Find where the given text appears and provide that cell's center as (X, Y) coordinate. 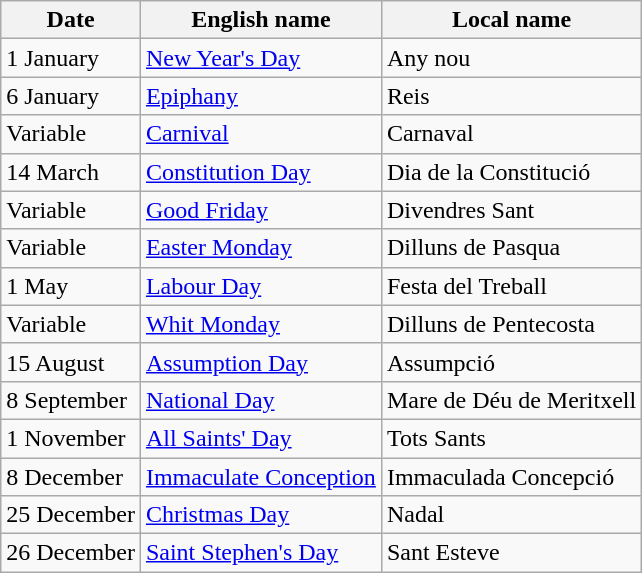
1 November (71, 438)
Mare de Déu de Meritxell (511, 400)
26 December (71, 553)
8 September (71, 400)
Carnaval (511, 134)
Epiphany (260, 96)
Divendres Sant (511, 210)
Festa del Treball (511, 286)
Constitution Day (260, 172)
Local name (511, 20)
Labour Day (260, 286)
Tots Sants (511, 438)
6 January (71, 96)
Dia de la Constitució (511, 172)
New Year's Day (260, 58)
English name (260, 20)
Immaculada Concepció (511, 477)
Date (71, 20)
Immaculate Conception (260, 477)
8 December (71, 477)
Assumpció (511, 362)
Easter Monday (260, 248)
Sant Esteve (511, 553)
1 January (71, 58)
Carnival (260, 134)
15 August (71, 362)
25 December (71, 515)
All Saints' Day (260, 438)
Reis (511, 96)
Nadal (511, 515)
1 May (71, 286)
Assumption Day (260, 362)
National Day (260, 400)
14 March (71, 172)
Saint Stephen's Day (260, 553)
Whit Monday (260, 324)
Good Friday (260, 210)
Christmas Day (260, 515)
Dilluns de Pasqua (511, 248)
Dilluns de Pentecosta (511, 324)
Any nou (511, 58)
